For the text-containing cell, return its midpoint in (X, Y) coordinate format. 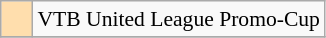
VTB United League Promo-Cup (178, 19)
